Pinpoint the cell where the given text exists, returning its (X, Y) midpoint coordinate. 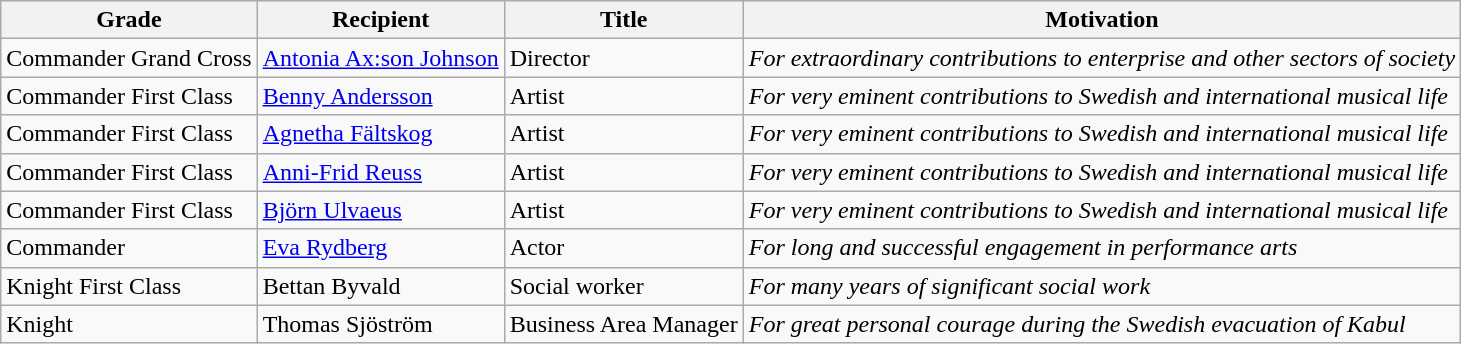
Björn Ulvaeus (380, 210)
For great personal courage during the Swedish evacuation of Kabul (1102, 324)
Bettan Byvald (380, 286)
Thomas Sjöström (380, 324)
For long and successful engagement in performance arts (1102, 248)
For extraordinary contributions to enterprise and other sectors of society (1102, 58)
Grade (129, 20)
Knight First Class (129, 286)
Director (624, 58)
Benny Andersson (380, 96)
Recipient (380, 20)
Actor (624, 248)
Motivation (1102, 20)
For many years of significant social work (1102, 286)
Title (624, 20)
Social worker (624, 286)
Knight (129, 324)
Commander Grand Cross (129, 58)
Agnetha Fältskog (380, 134)
Anni-Frid Reuss (380, 172)
Business Area Manager (624, 324)
Antonia Ax:son Johnson (380, 58)
Eva Rydberg (380, 248)
Commander (129, 248)
